Scan for the cell matching the given text and deliver its [X, Y] coordinate at center. 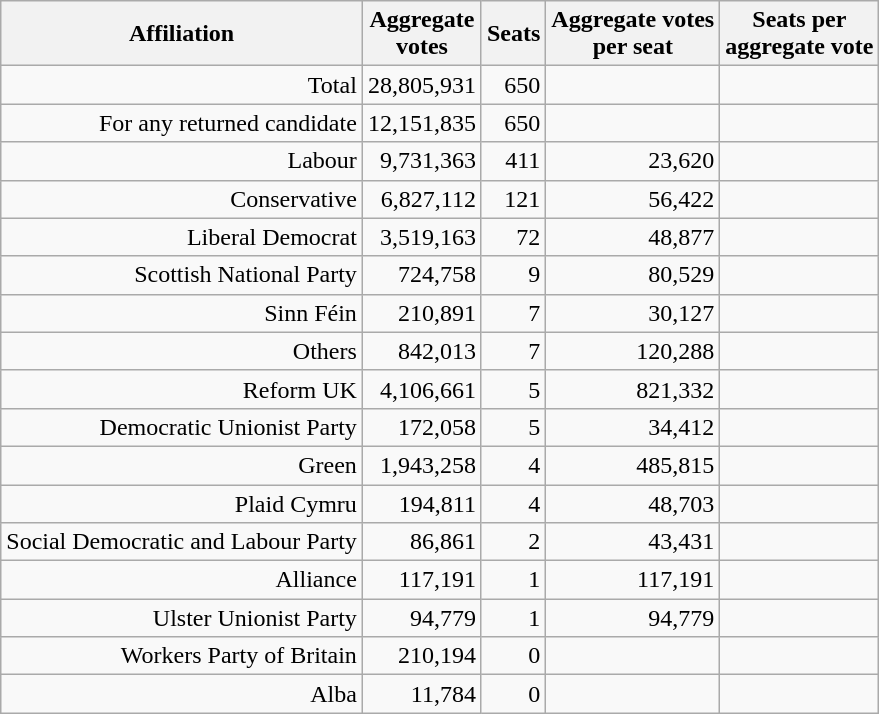
43,431 [633, 542]
194,811 [422, 503]
Green [182, 465]
1,943,258 [422, 465]
121 [513, 199]
Others [182, 351]
48,877 [633, 237]
Aggregatevotes [422, 34]
Democratic Unionist Party [182, 427]
48,703 [633, 503]
86,861 [422, 542]
12,151,835 [422, 123]
34,412 [633, 427]
411 [513, 161]
28,805,931 [422, 85]
Reform UK [182, 389]
485,815 [633, 465]
3,519,163 [422, 237]
56,422 [633, 199]
11,784 [422, 694]
172,058 [422, 427]
9 [513, 275]
Sinn Féin [182, 313]
Ulster Unionist Party [182, 618]
23,620 [633, 161]
120,288 [633, 351]
9,731,363 [422, 161]
4,106,661 [422, 389]
For any returned candidate [182, 123]
Workers Party of Britain [182, 656]
210,194 [422, 656]
Conservative [182, 199]
6,827,112 [422, 199]
Alliance [182, 580]
Affiliation [182, 34]
Alba [182, 694]
842,013 [422, 351]
724,758 [422, 275]
2 [513, 542]
72 [513, 237]
30,127 [633, 313]
Scottish National Party [182, 275]
80,529 [633, 275]
Labour [182, 161]
Aggregate votesper seat [633, 34]
821,332 [633, 389]
Social Democratic and Labour Party [182, 542]
Seats peraggregate vote [800, 34]
Total [182, 85]
Liberal Democrat [182, 237]
Plaid Cymru [182, 503]
210,891 [422, 313]
Seats [513, 34]
